Find where the given text appears and provide that cell's center as (x, y) coordinate. 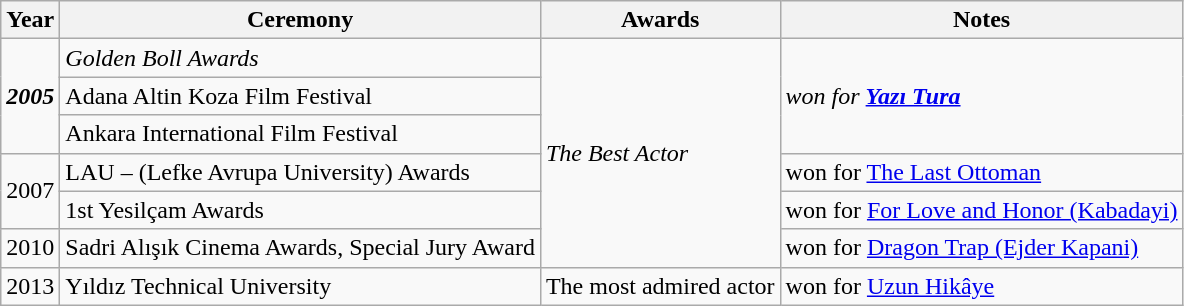
The Best Actor (660, 153)
The most admired actor (660, 286)
Yıldız Technical University (300, 286)
LAU – (Lefke Avrupa University) Awards (300, 172)
Year (30, 20)
Adana Altin Koza Film Festival (300, 96)
2005 (30, 96)
Ankara International Film Festival (300, 134)
2007 (30, 191)
won for The Last Ottoman (982, 172)
Ceremony (300, 20)
won for Dragon Trap (Ejder Kapani) (982, 248)
Notes (982, 20)
won for Yazı Tura (982, 96)
Sadri Alışık Cinema Awards, Special Jury Award (300, 248)
won for Uzun Hikâye (982, 286)
2013 (30, 286)
1st Yesilçam Awards (300, 210)
Awards (660, 20)
Golden Boll Awards (300, 58)
won for For Love and Honor (Kabadayi) (982, 210)
2010 (30, 248)
